Return the (x, y) coordinate for the center point of the cell that contains the specified text.  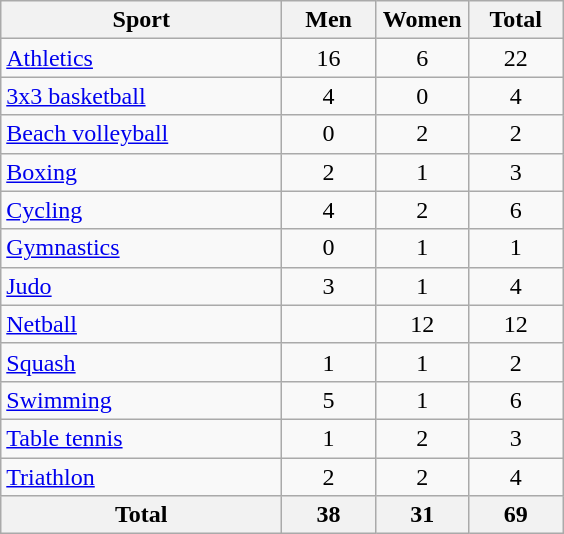
Athletics (142, 58)
5 (329, 400)
Triathlon (142, 477)
Gymnastics (142, 248)
Squash (142, 362)
Judo (142, 286)
16 (329, 58)
Table tennis (142, 438)
Cycling (142, 210)
38 (329, 515)
Boxing (142, 172)
Swimming (142, 400)
Women (422, 20)
69 (516, 515)
Beach volleyball (142, 134)
Sport (142, 20)
Men (329, 20)
22 (516, 58)
3x3 basketball (142, 96)
31 (422, 515)
Netball (142, 324)
